Scan for the cell matching the given text and deliver its (X, Y) coordinate at center. 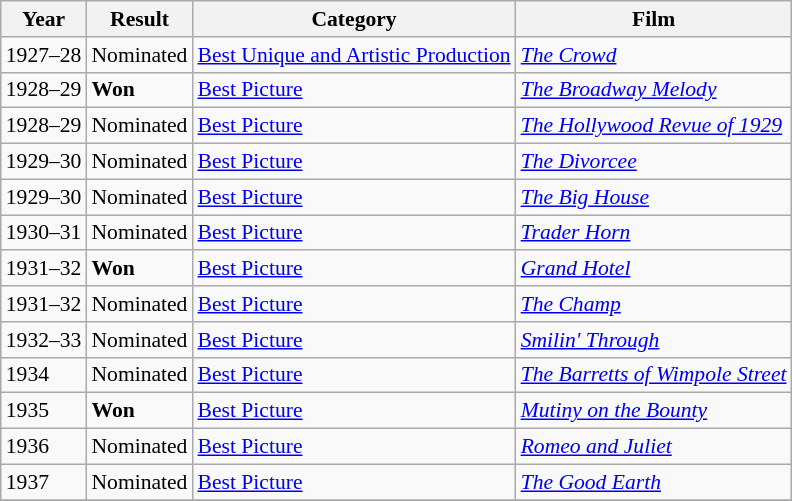
1936 (44, 447)
Smilin' Through (654, 340)
Category (354, 19)
The Broadway Melody (654, 90)
The Divorcee (654, 162)
The Good Earth (654, 482)
The Champ (654, 304)
Result (139, 19)
Best Unique and Artistic Production (354, 55)
Year (44, 19)
1934 (44, 375)
Mutiny on the Bounty (654, 411)
1937 (44, 482)
Trader Horn (654, 233)
Grand Hotel (654, 269)
The Barretts of Wimpole Street (654, 375)
The Big House (654, 197)
1935 (44, 411)
The Hollywood Revue of 1929 (654, 126)
Film (654, 19)
Romeo and Juliet (654, 447)
1927–28 (44, 55)
1932–33 (44, 340)
1930–31 (44, 233)
The Crowd (654, 55)
